Pinpoint the cell where the given text exists, returning its (X, Y) midpoint coordinate. 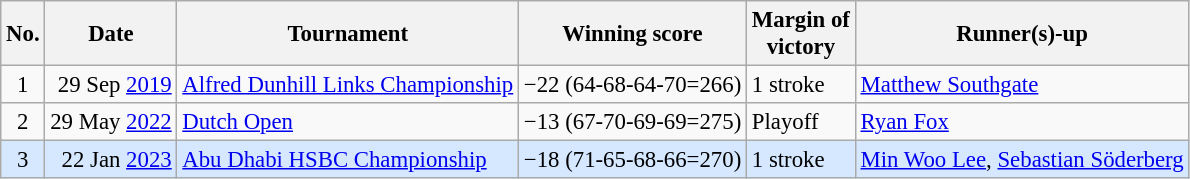
Winning score (633, 34)
−18 (71-65-68-66=270) (633, 160)
Abu Dhabi HSBC Championship (348, 160)
29 Sep 2019 (111, 85)
3 (23, 160)
No. (23, 34)
22 Jan 2023 (111, 160)
29 May 2022 (111, 122)
Runner(s)-up (1022, 34)
Date (111, 34)
−22 (64-68-64-70=266) (633, 85)
Min Woo Lee, Sebastian Söderberg (1022, 160)
Tournament (348, 34)
2 (23, 122)
Dutch Open (348, 122)
−13 (67-70-69-69=275) (633, 122)
Alfred Dunhill Links Championship (348, 85)
1 (23, 85)
Ryan Fox (1022, 122)
Margin ofvictory (802, 34)
Matthew Southgate (1022, 85)
Playoff (802, 122)
